Output the [x, y] coordinate of the center of the cell containing the given text.  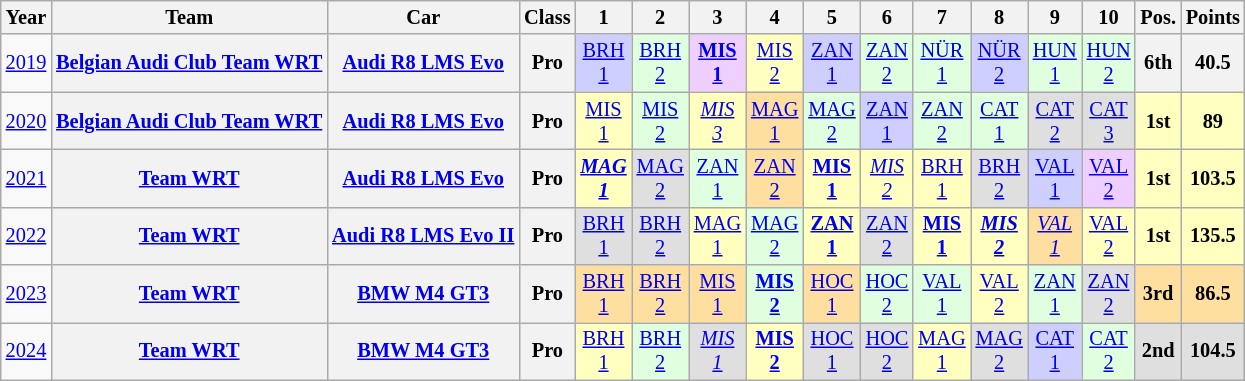
9 [1055, 17]
Year [26, 17]
1 [603, 17]
103.5 [1213, 178]
Points [1213, 17]
6th [1158, 63]
10 [1109, 17]
5 [832, 17]
2023 [26, 294]
CAT3 [1109, 121]
Car [423, 17]
4 [774, 17]
6 [888, 17]
2022 [26, 236]
7 [942, 17]
2021 [26, 178]
2019 [26, 63]
40.5 [1213, 63]
8 [1000, 17]
Team [189, 17]
86.5 [1213, 294]
NÜR1 [942, 63]
2024 [26, 351]
MIS3 [718, 121]
135.5 [1213, 236]
104.5 [1213, 351]
2nd [1158, 351]
Pos. [1158, 17]
3 [718, 17]
Audi R8 LMS Evo II [423, 236]
3rd [1158, 294]
89 [1213, 121]
Class [547, 17]
2020 [26, 121]
HUN2 [1109, 63]
NÜR2 [1000, 63]
2 [660, 17]
HUN1 [1055, 63]
